From the cell containing the given text, extract its center point as (x, y) coordinate. 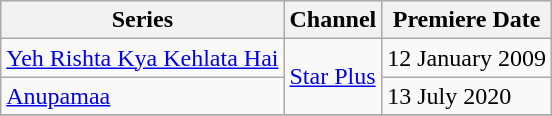
Channel (333, 20)
Anupamaa (142, 96)
Yeh Rishta Kya Kehlata Hai (142, 58)
13 July 2020 (467, 96)
Premiere Date (467, 20)
Star Plus (333, 77)
Series (142, 20)
12 January 2009 (467, 58)
